Provide the [x, y] coordinate of the cell's center where the given text is located.  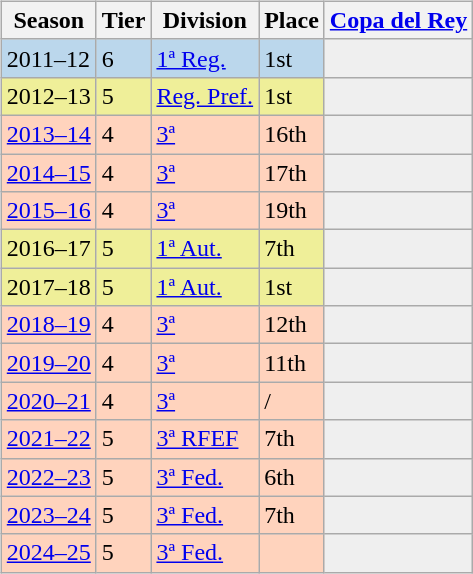
Place [292, 20]
Season [48, 20]
2024–25 [48, 553]
19th [292, 211]
Copa del Rey [398, 20]
2015–16 [48, 211]
Division [205, 20]
2016–17 [48, 249]
6th [292, 477]
Tier [124, 20]
2022–23 [48, 477]
2021–22 [48, 439]
2014–15 [48, 173]
2023–24 [48, 515]
2011–12 [48, 58]
Reg. Pref. [205, 96]
12th [292, 325]
16th [292, 134]
2019–20 [48, 363]
17th [292, 173]
/ [292, 401]
2020–21 [48, 401]
11th [292, 363]
1ª Reg. [205, 58]
2018–19 [48, 325]
2012–13 [48, 96]
6 [124, 58]
2013–14 [48, 134]
3ª RFEF [205, 439]
2017–18 [48, 287]
